Locate the cell with the specified text and output its [x, y] center coordinate. 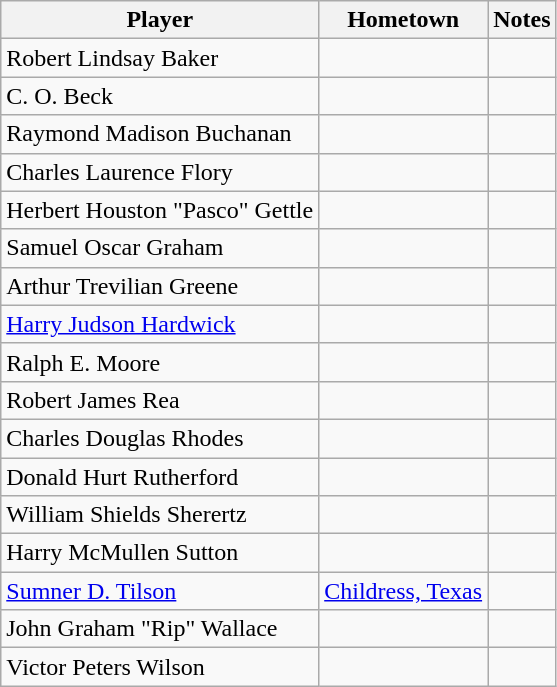
Sumner D. Tilson [160, 591]
Charles Douglas Rhodes [160, 438]
Robert Lindsay Baker [160, 58]
John Graham "Rip" Wallace [160, 629]
Victor Peters Wilson [160, 667]
Charles Laurence Flory [160, 172]
Robert James Rea [160, 400]
Childress, Texas [404, 591]
Ralph E. Moore [160, 362]
Raymond Madison Buchanan [160, 134]
Hometown [404, 20]
Samuel Oscar Graham [160, 248]
Arthur Trevilian Greene [160, 286]
William Shields Sherertz [160, 515]
Harry McMullen Sutton [160, 553]
C. O. Beck [160, 96]
Harry Judson Hardwick [160, 324]
Player [160, 20]
Notes [522, 20]
Herbert Houston "Pasco" Gettle [160, 210]
Donald Hurt Rutherford [160, 477]
